For the text-containing cell, return its midpoint in [X, Y] coordinate format. 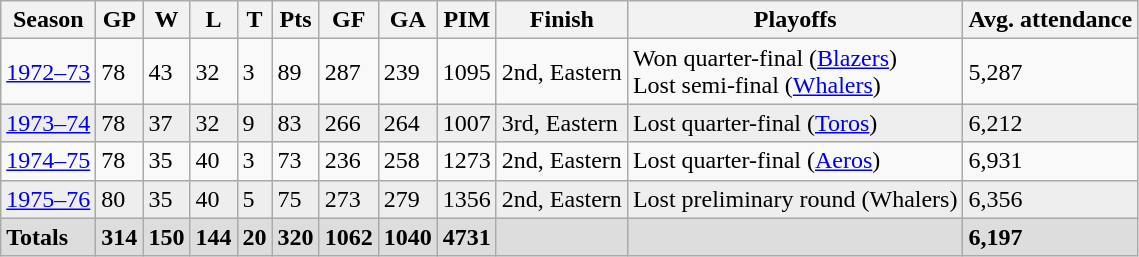
236 [348, 161]
Playoffs [795, 20]
320 [296, 237]
273 [348, 199]
6,356 [1050, 199]
1975–76 [48, 199]
1974–75 [48, 161]
Totals [48, 237]
73 [296, 161]
Avg. attendance [1050, 20]
4731 [466, 237]
1040 [408, 237]
20 [254, 237]
5 [254, 199]
GA [408, 20]
GP [120, 20]
150 [166, 237]
264 [408, 123]
1095 [466, 72]
Finish [562, 20]
5,287 [1050, 72]
75 [296, 199]
1273 [466, 161]
6,197 [1050, 237]
1973–74 [48, 123]
1972–73 [48, 72]
3rd, Eastern [562, 123]
6,931 [1050, 161]
9 [254, 123]
1007 [466, 123]
Lost quarter-final (Aeros) [795, 161]
83 [296, 123]
Won quarter-final (Blazers) Lost semi-final (Whalers) [795, 72]
279 [408, 199]
37 [166, 123]
1356 [466, 199]
L [214, 20]
144 [214, 237]
PIM [466, 20]
Pts [296, 20]
266 [348, 123]
T [254, 20]
GF [348, 20]
43 [166, 72]
Lost quarter-final (Toros) [795, 123]
258 [408, 161]
Lost preliminary round (Whalers) [795, 199]
239 [408, 72]
80 [120, 199]
1062 [348, 237]
6,212 [1050, 123]
314 [120, 237]
W [166, 20]
89 [296, 72]
287 [348, 72]
Season [48, 20]
